Return [x, y] of the center of cell containing provided text 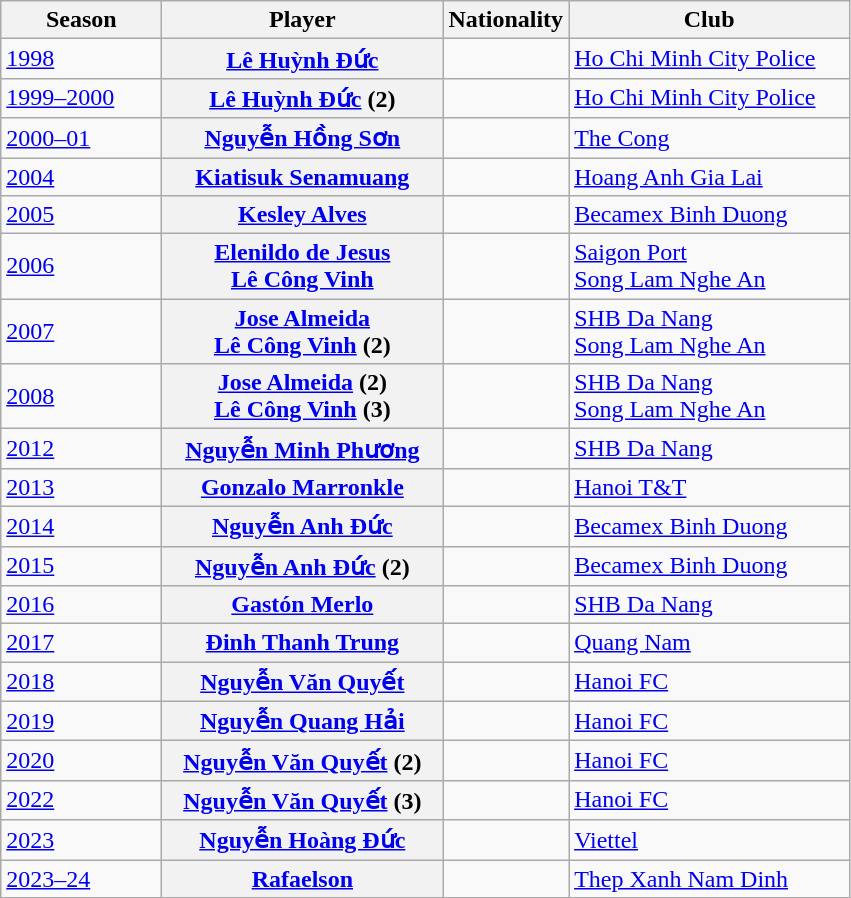
2016 [82, 605]
The Cong [710, 138]
Nguyễn Anh Đức [302, 526]
1999–2000 [82, 98]
2005 [82, 215]
Nguyễn Anh Đức (2) [302, 566]
2000–01 [82, 138]
Jose Almeida (2)Lê Công Vinh (3) [302, 396]
Kiatisuk Senamuang [302, 177]
Rafaelson [302, 879]
Jose AlmeidaLê Công Vinh (2) [302, 332]
2023–24 [82, 879]
Viettel [710, 840]
Kesley Alves [302, 215]
2019 [82, 721]
Thep Xanh Nam Dinh [710, 879]
Gonzalo Marronkle [302, 487]
2022 [82, 800]
2018 [82, 682]
1998 [82, 59]
Nationality [506, 20]
Nguyễn Hồng Sơn [302, 138]
Nguyễn Văn Quyết (3) [302, 800]
Đinh Thanh Trung [302, 643]
Nguyễn Văn Quyết (2) [302, 761]
2015 [82, 566]
2013 [82, 487]
Elenildo de JesusLê Công Vinh [302, 266]
2007 [82, 332]
Player [302, 20]
Nguyễn Hoàng Đức [302, 840]
Nguyễn Minh Phương [302, 449]
2020 [82, 761]
2023 [82, 840]
2014 [82, 526]
2006 [82, 266]
Lê Huỳnh Đức [302, 59]
Hoang Anh Gia Lai [710, 177]
Quang Nam [710, 643]
Season [82, 20]
Lê Huỳnh Đức (2) [302, 98]
Nguyễn Quang Hải [302, 721]
Hanoi T&T [710, 487]
Saigon PortSong Lam Nghe An [710, 266]
2008 [82, 396]
Gastón Merlo [302, 605]
2004 [82, 177]
2012 [82, 449]
2017 [82, 643]
Club [710, 20]
Nguyễn Văn Quyết [302, 682]
